Provide the [X, Y] coordinate of the cell's center where the given text is located.  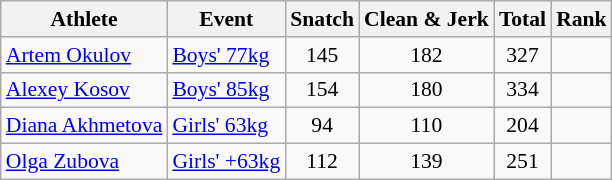
204 [522, 126]
110 [426, 126]
154 [322, 90]
182 [426, 55]
Girls' +63kg [226, 162]
334 [522, 90]
Event [226, 19]
94 [322, 126]
180 [426, 90]
Athlete [84, 19]
Clean & Jerk [426, 19]
Rank [582, 19]
251 [522, 162]
Diana Akhmetova [84, 126]
145 [322, 55]
Boys' 85kg [226, 90]
327 [522, 55]
Girls' 63kg [226, 126]
Artem Okulov [84, 55]
Alexey Kosov [84, 90]
112 [322, 162]
Olga Zubova [84, 162]
Snatch [322, 19]
Boys' 77kg [226, 55]
139 [426, 162]
Total [522, 19]
